Search for the cell housing the specified text and yield its (X, Y) center coordinate. 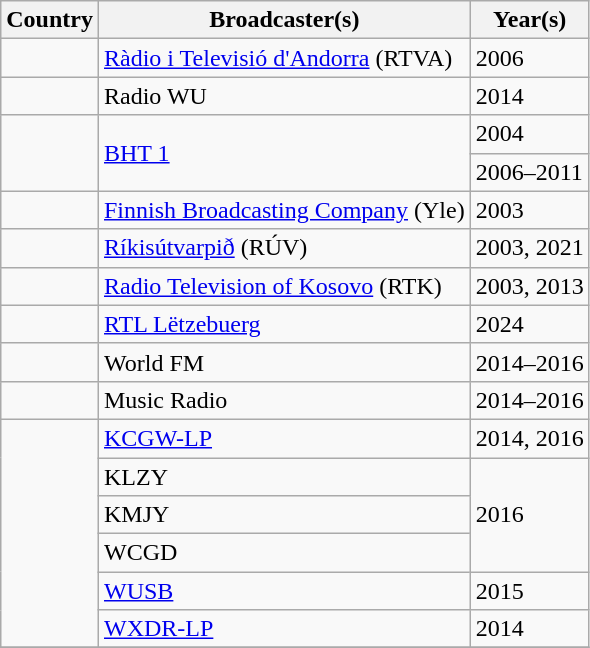
KLZY (284, 477)
KMJY (284, 515)
2006 (530, 58)
Radio Television of Kosovo (RTK) (284, 286)
WCGD (284, 553)
WUSB (284, 591)
2016 (530, 515)
Broadcaster(s) (284, 20)
2003, 2013 (530, 286)
2015 (530, 591)
Ràdio i Televisió d'Andorra (RTVA) (284, 58)
WXDR-LP (284, 629)
Radio WU (284, 96)
BHT 1 (284, 153)
2004 (530, 134)
Year(s) (530, 20)
2003, 2021 (530, 248)
Finnish Broadcasting Company (Yle) (284, 210)
Country (50, 20)
Music Radio (284, 400)
RTL Lëtzebuerg (284, 324)
KCGW-LP (284, 438)
World FM (284, 362)
2006–2011 (530, 172)
2024 (530, 324)
Ríkisútvarpið (RÚV) (284, 248)
2003 (530, 210)
2014, 2016 (530, 438)
